Search for the cell housing the specified text and yield its [X, Y] center coordinate. 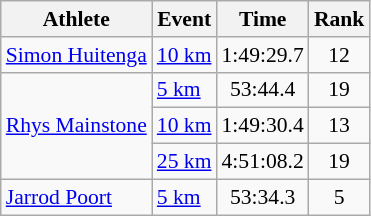
Simon Huitenga [76, 55]
53:44.4 [263, 90]
53:34.3 [263, 197]
Jarrod Poort [76, 197]
Time [263, 19]
Athlete [76, 19]
12 [340, 55]
5 [340, 197]
1:49:29.7 [263, 55]
1:49:30.4 [263, 126]
25 km [184, 162]
13 [340, 126]
Rank [340, 19]
Event [184, 19]
4:51:08.2 [263, 162]
Rhys Mainstone [76, 126]
